Find where the given text appears and provide that cell's center as (x, y) coordinate. 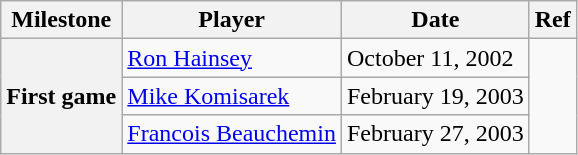
Date (435, 20)
Francois Beauchemin (232, 134)
First game (62, 96)
Milestone (62, 20)
October 11, 2002 (435, 58)
Ron Hainsey (232, 58)
Mike Komisarek (232, 96)
February 27, 2003 (435, 134)
Player (232, 20)
February 19, 2003 (435, 96)
Ref (552, 20)
